Extract the (X, Y) coordinate from the center of the cell holding the provided text.  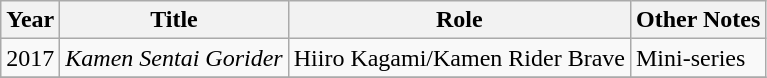
Other Notes (698, 20)
Title (174, 20)
Mini-series (698, 58)
Year (30, 20)
Role (459, 20)
2017 (30, 58)
Hiiro Kagami/Kamen Rider Brave (459, 58)
Kamen Sentai Gorider (174, 58)
